For the text-containing cell, return its midpoint in [X, Y] coordinate format. 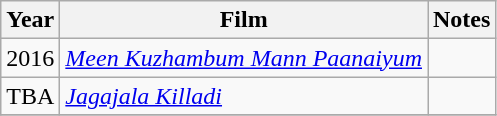
Meen Kuzhambum Mann Paanaiyum [244, 58]
TBA [30, 96]
2016 [30, 58]
Jagajala Killadi [244, 96]
Notes [462, 20]
Film [244, 20]
Year [30, 20]
